Search for the cell housing the specified text and yield its [x, y] center coordinate. 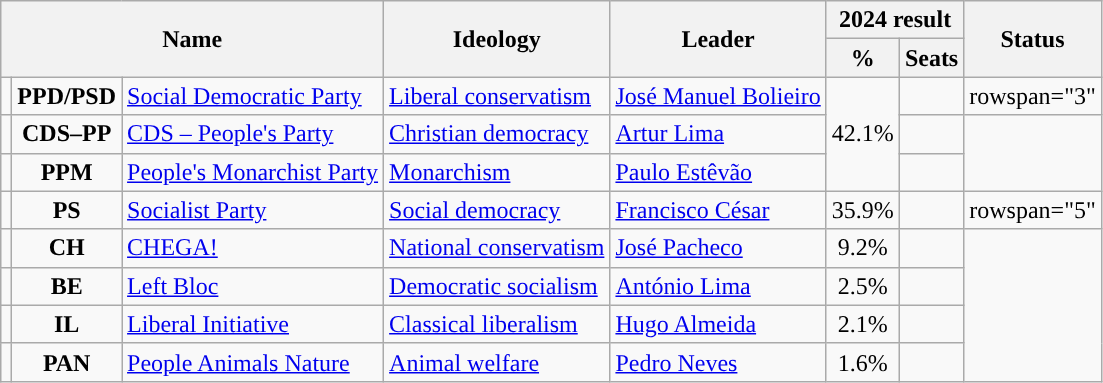
Leader [718, 39]
Pedro Neves [718, 362]
Left Bloc [253, 286]
José Manuel Bolieiro [718, 96]
Ideology [497, 39]
People Animals Nature [253, 362]
1.6% [862, 362]
9.2% [862, 248]
CDS–PP [67, 134]
2.5% [862, 286]
Social democracy [497, 210]
Paulo Estêvão [718, 172]
Francisco César [718, 210]
António Lima [718, 286]
José Pacheco [718, 248]
2.1% [862, 324]
% [862, 58]
rowspan="3" [1033, 96]
Liberal conservatism [497, 96]
PPM [67, 172]
National conservatism [497, 248]
Classical liberalism [497, 324]
IL [67, 324]
CHEGA! [253, 248]
Artur Lima [718, 134]
PAN [67, 362]
rowspan="5" [1033, 210]
42.1% [862, 134]
Liberal Initiative [253, 324]
Social Democratic Party [253, 96]
Democratic socialism [497, 286]
Name [192, 39]
BE [67, 286]
Animal welfare [497, 362]
CH [67, 248]
PS [67, 210]
Christian democracy [497, 134]
Seats [931, 58]
Status [1033, 39]
2024 result [894, 20]
PPD/PSD [67, 96]
Socialist Party [253, 210]
35.9% [862, 210]
CDS – People's Party [253, 134]
Hugo Almeida [718, 324]
People's Monarchist Party [253, 172]
Monarchism [497, 172]
